Pinpoint the cell where the given text exists, returning its [X, Y] midpoint coordinate. 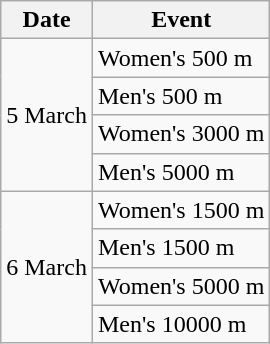
Women's 3000 m [180, 134]
Men's 500 m [180, 96]
Women's 1500 m [180, 210]
Event [180, 20]
Date [47, 20]
Men's 10000 m [180, 324]
Men's 1500 m [180, 248]
6 March [47, 267]
Women's 5000 m [180, 286]
Women's 500 m [180, 58]
5 March [47, 115]
Men's 5000 m [180, 172]
